Capture the cell that displays the provided text and extract its [X, Y] central coordinate. 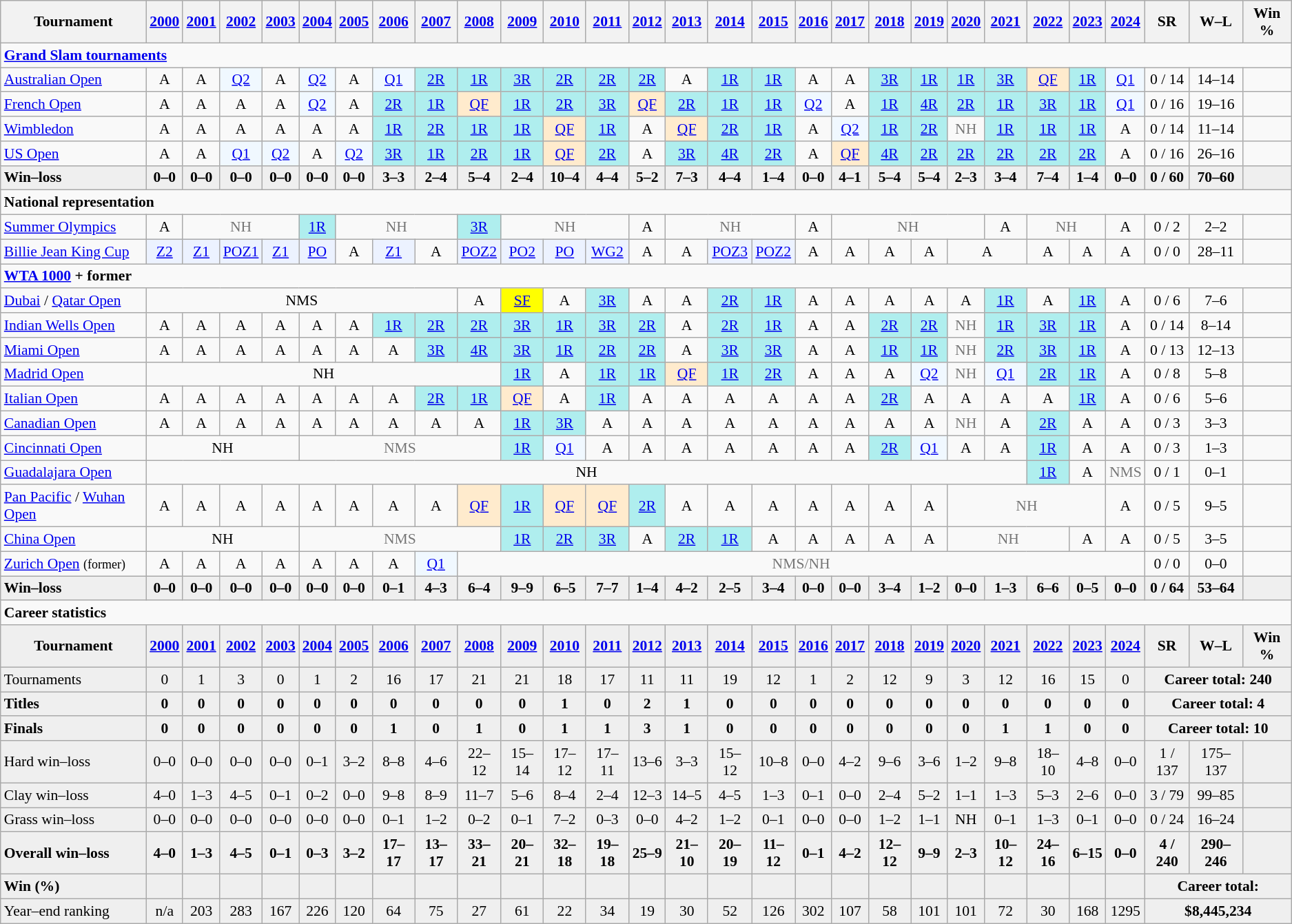
Clay win–loss [73, 795]
52 [730, 911]
17–17 [393, 853]
POZ1 [241, 251]
64 [393, 911]
20–21 [522, 853]
6–15 [1087, 853]
4–8 [1087, 762]
Career total: 4 [1218, 704]
Career total: 240 [1218, 679]
9–5 [1216, 506]
Indian Wells Open [73, 325]
11–12 [773, 853]
3–5 [1216, 540]
National representation [646, 203]
32–18 [565, 853]
n/a [164, 911]
16–24 [1216, 820]
7–2 [565, 820]
107 [850, 911]
Titles [73, 704]
Cincinnati Open [73, 448]
0 / 64 [1167, 588]
22 [565, 911]
4–1 [850, 178]
2–2 [1216, 227]
Z2 [164, 251]
72 [1005, 911]
Australian Open [73, 80]
13–6 [648, 762]
15–14 [522, 762]
168 [1087, 911]
WTA 1000 + former [646, 276]
Win (%) [73, 887]
Overall win–loss [73, 853]
70–60 [1216, 178]
7–4 [1048, 178]
Tournaments [73, 679]
8–8 [393, 762]
WG2 [607, 251]
Madrid Open [73, 374]
14–5 [687, 795]
Finals [73, 729]
POZ3 [730, 251]
Canadian Open [73, 424]
58 [890, 911]
2–5 [730, 588]
283 [241, 911]
10–8 [773, 762]
Career total: 10 [1218, 729]
French Open [73, 105]
0 / 24 [1167, 820]
1 / 137 [1167, 762]
12–3 [648, 795]
20–19 [730, 853]
7–7 [607, 588]
34 [607, 911]
61 [522, 911]
4 / 240 [1167, 853]
9 [929, 679]
24–16 [1048, 853]
7–6 [1216, 301]
Zurich Open (former) [73, 564]
8–4 [565, 795]
5–3 [1048, 795]
0 / 8 [1167, 374]
2–6 [1087, 795]
1295 [1126, 911]
Guadalajara Open [73, 473]
3 / 79 [1167, 795]
6–6 [1048, 588]
5–8 [1216, 374]
Career statistics [646, 613]
8–14 [1216, 325]
15 [1087, 679]
21–10 [687, 853]
25–9 [648, 853]
Year–end ranking [73, 911]
302 [813, 911]
Hard win–loss [73, 762]
53–64 [1216, 588]
0–5 [1087, 588]
PO2 [522, 251]
17–12 [565, 762]
0 / 2 [1167, 227]
0 / 60 [1167, 178]
33–21 [479, 853]
Grand Slam tournaments [646, 55]
17–11 [607, 762]
10–4 [565, 178]
0 / 1 [1167, 473]
15–12 [730, 762]
12–12 [890, 853]
10–12 [1005, 853]
Dubai / Qatar Open [73, 301]
14–14 [1216, 80]
6–4 [479, 588]
19–18 [607, 853]
203 [201, 911]
China Open [73, 540]
12–13 [1216, 350]
290–246 [1216, 853]
4–6 [436, 762]
226 [317, 911]
18 [565, 679]
175–137 [1216, 762]
3–6 [929, 762]
13–17 [436, 853]
6–5 [565, 588]
8–9 [436, 795]
11–14 [1216, 129]
US Open [73, 154]
Summer Olympics [73, 227]
27 [479, 911]
Miami Open [73, 350]
Career total: [1218, 887]
SF [522, 301]
0 / 13 [1167, 350]
4–3 [436, 588]
NMS/NH [801, 564]
9–6 [890, 762]
75 [436, 911]
$8,445,234 [1218, 911]
Grass win–loss [73, 820]
Billie Jean King Cup [73, 251]
26–16 [1216, 154]
18–10 [1048, 762]
7–3 [687, 178]
167 [280, 911]
120 [354, 911]
Pan Pacific / Wuhan Open [73, 506]
Wimbledon [73, 129]
Italian Open [73, 399]
22–12 [479, 762]
28–11 [1216, 251]
99–85 [1216, 795]
11–7 [479, 795]
19–16 [1216, 105]
126 [773, 911]
